Identify which cell holds the provided text, then report its [X, Y] central coordinate. 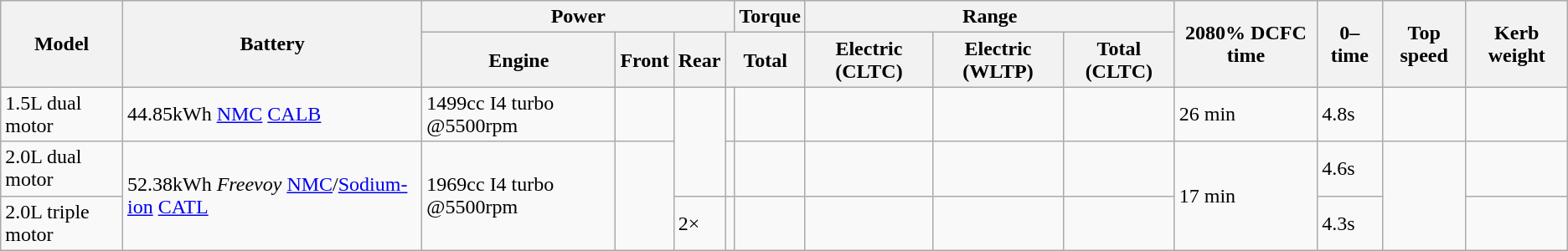
Kerb weight [1516, 44]
1969cc I4 turbo @5500rpm [519, 196]
Battery [271, 44]
52.38kWh Freevoy NMC/Sodium-ion CATL [271, 196]
1.5L dual motor [62, 114]
4.3s [1350, 223]
Model [62, 44]
2× [699, 223]
4.6s [1350, 169]
44.85kWh NMC CALB [271, 114]
4.8s [1350, 114]
2.0L triple motor [62, 223]
2080% DCFC time [1246, 44]
26 min [1246, 114]
2.0L dual motor [62, 169]
Front [645, 60]
0– time [1350, 44]
1499cc I4 turbo @5500rpm [519, 114]
17 min [1246, 196]
Total [766, 60]
Electric (CLTC) [869, 60]
Top speed [1424, 44]
Engine [519, 60]
Torque [770, 17]
Rear [699, 60]
Total (CLTC) [1119, 60]
Power [578, 17]
Electric (WLTP) [998, 60]
Range [990, 17]
